From the cell containing the given text, extract its center point as [X, Y] coordinate. 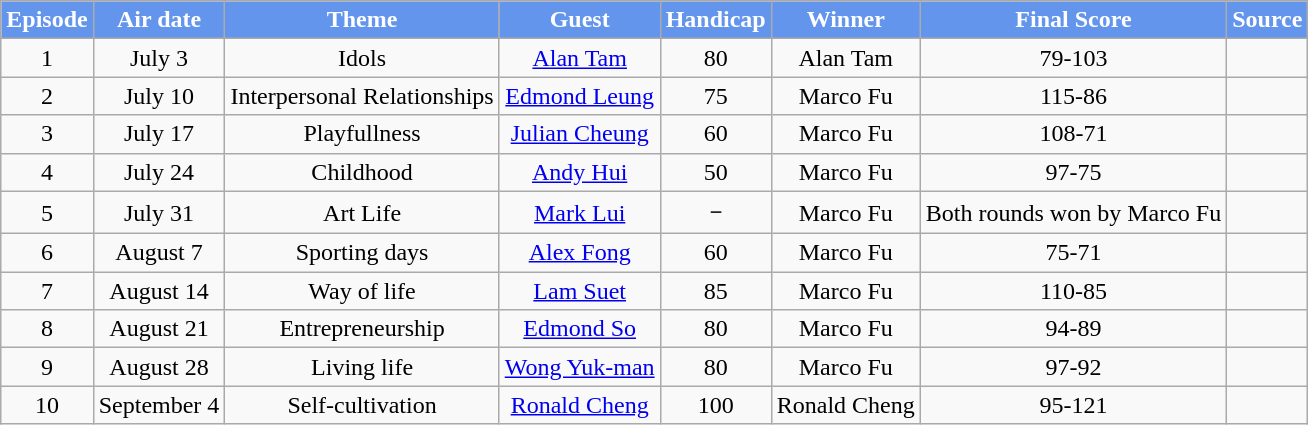
95-121 [1073, 405]
－ [716, 212]
3 [47, 134]
Episode [47, 20]
Mark Lui [580, 212]
Julian Cheung [580, 134]
Winner [846, 20]
5 [47, 212]
Theme [362, 20]
75-71 [1073, 253]
August 14 [159, 291]
September 4 [159, 405]
Andy Hui [580, 172]
75 [716, 96]
Lam Suet [580, 291]
July 10 [159, 96]
50 [716, 172]
July 3 [159, 58]
1 [47, 58]
July 31 [159, 212]
Wong Yuk-man [580, 367]
Entrepreneurship [362, 329]
97-92 [1073, 367]
August 28 [159, 367]
94-89 [1073, 329]
Sporting days [362, 253]
100 [716, 405]
Interpersonal Relationships [362, 96]
9 [47, 367]
Guest [580, 20]
6 [47, 253]
July 17 [159, 134]
Alex Fong [580, 253]
Handicap [716, 20]
Self-cultivation [362, 405]
Idols [362, 58]
4 [47, 172]
10 [47, 405]
Final Score [1073, 20]
Air date [159, 20]
August 7 [159, 253]
8 [47, 329]
Playfullness [362, 134]
115-86 [1073, 96]
Way of life [362, 291]
2 [47, 96]
110-85 [1073, 291]
August 21 [159, 329]
Edmond So [580, 329]
79-103 [1073, 58]
Art Life [362, 212]
Childhood [362, 172]
Living life [362, 367]
85 [716, 291]
Both rounds won by Marco Fu [1073, 212]
July 24 [159, 172]
108-71 [1073, 134]
Source [1268, 20]
7 [47, 291]
97-75 [1073, 172]
Edmond Leung [580, 96]
